From the cell containing the given text, extract its center point as [X, Y] coordinate. 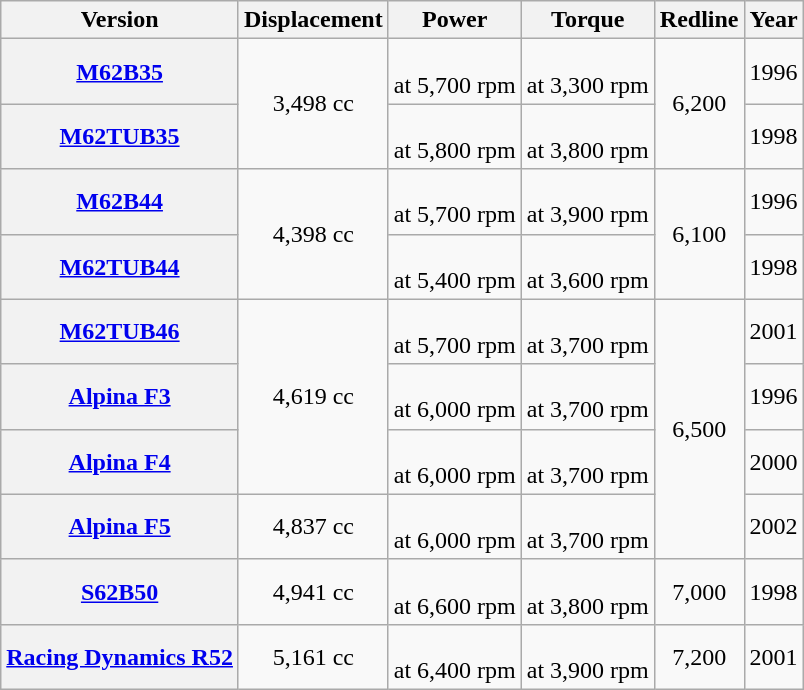
M62TUB46 [120, 332]
Version [120, 20]
at 6,400 rpm [454, 656]
M62B44 [120, 202]
Displacement [313, 20]
4,837 cc [313, 526]
4,398 cc [313, 234]
6,200 [699, 104]
at 3,300 rpm [588, 72]
Torque [588, 20]
S62B50 [120, 592]
Racing Dynamics R52 [120, 656]
7,000 [699, 592]
Alpina F5 [120, 526]
at 5,400 rpm [454, 266]
Year [774, 20]
M62B35 [120, 72]
6,100 [699, 234]
4,941 cc [313, 592]
at 3,600 rpm [588, 266]
at 6,600 rpm [454, 592]
2002 [774, 526]
5,161 cc [313, 656]
6,500 [699, 429]
4,619 cc [313, 396]
Power [454, 20]
2000 [774, 462]
3,498 cc [313, 104]
Alpina F3 [120, 396]
M62TUB44 [120, 266]
Redline [699, 20]
Alpina F4 [120, 462]
M62TUB35 [120, 136]
7,200 [699, 656]
at 5,800 rpm [454, 136]
